Extract the [x, y] coordinate from the center of the cell holding the provided text.  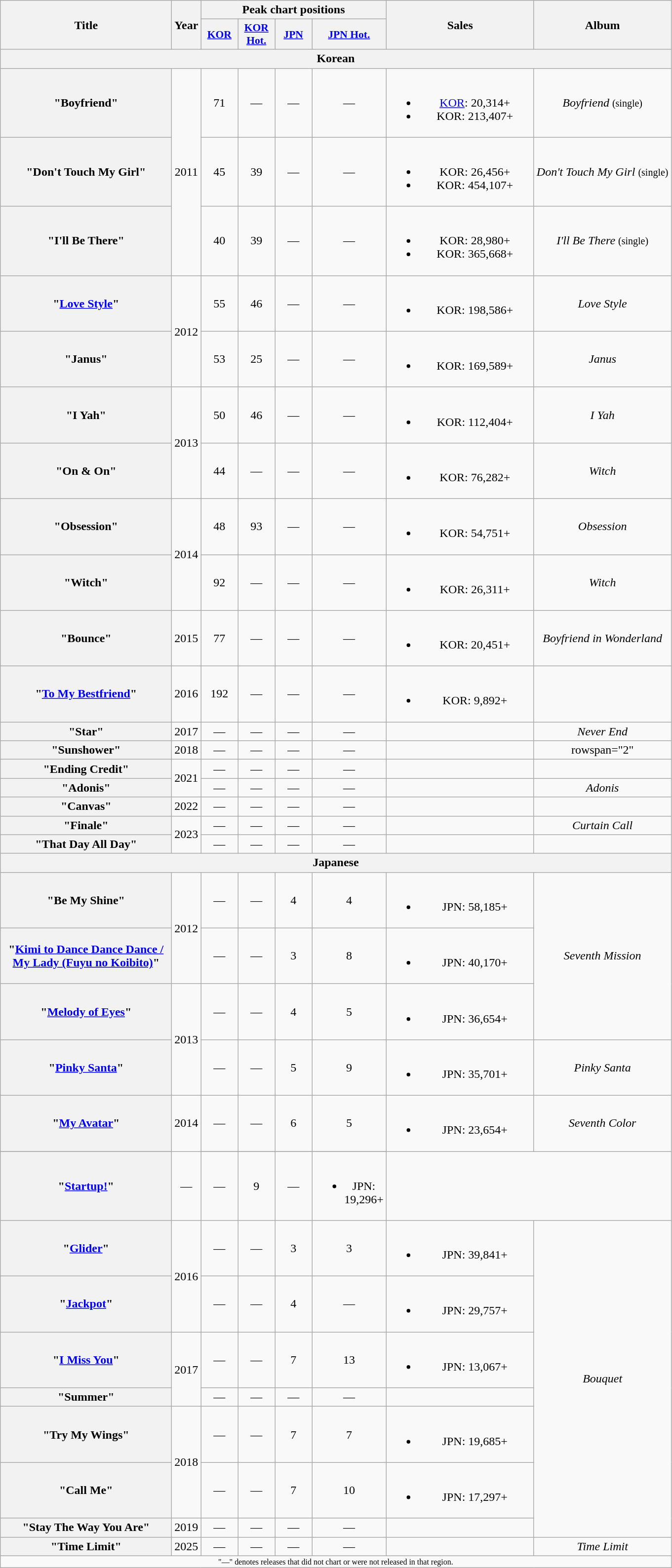
KOR: 76,282+ [460, 471]
Don't Touch My Girl (single) [602, 172]
"Star" [86, 731]
Japanese [336, 863]
55 [219, 303]
JPN: 58,185+ [460, 900]
50 [219, 415]
10 [350, 1491]
71 [219, 103]
Janus [602, 359]
"Boyfriend" [86, 103]
44 [219, 471]
JPN: 40,170+ [460, 956]
JPN: 19,685+ [460, 1434]
"Pinky Santa" [86, 1067]
Album [602, 25]
"Canvas" [86, 806]
JPN: 29,757+ [460, 1304]
"Janus" [86, 359]
2022 [187, 806]
Time Limit [602, 1546]
Boyfriend in Wonderland [602, 639]
2025 [187, 1546]
I'll Be There (single) [602, 241]
192 [219, 694]
Curtain Call [602, 825]
"Jackpot" [86, 1304]
"Kimi to Dance Dance Dance / My Lady (Fuyu no Koibito)" [86, 956]
"Finale" [86, 825]
KOR [219, 35]
"That Day All Day" [86, 844]
"On & On" [86, 471]
77 [219, 639]
Seventh Color [602, 1123]
Adonis [602, 788]
Sales [460, 25]
Korean [336, 59]
13 [350, 1360]
KOR: 26,456+ KOR: 454,107+ [460, 172]
JPN: 13,067+ [460, 1360]
KOR: 26,311+ [460, 582]
"I Miss You" [86, 1360]
Year [187, 25]
JPN: 17,297+ [460, 1491]
"Time Limit" [86, 1546]
Pinky Santa [602, 1067]
KOR: 28,980+ KOR: 365,668+ [460, 241]
KOR: 9,892+ [460, 694]
KOR Hot. [257, 35]
Love Style [602, 303]
"Melody of Eyes" [86, 1012]
JPN [293, 35]
KOR: 20,314+ KOR: 213,407+ [460, 103]
"Try My Wings" [86, 1434]
KOR: 20,451+ [460, 639]
rowspan="2" [602, 750]
"Stay The Way You Are" [86, 1528]
"Witch" [86, 582]
2015 [187, 639]
93 [257, 526]
40 [219, 241]
"I'll Be There" [86, 241]
"Obsession" [86, 526]
"Summer" [86, 1397]
"Adonis" [86, 788]
25 [257, 359]
2021 [187, 778]
Boyfriend (single) [602, 103]
53 [219, 359]
Obsession [602, 526]
KOR: 198,586+ [460, 303]
KOR: 54,751+ [460, 526]
"My Avatar" [86, 1123]
8 [350, 956]
JPN Hot. [350, 35]
Bouquet [602, 1379]
JPN: 23,654+ [460, 1123]
"Love Style" [86, 303]
"Be My Shine" [86, 900]
"Call Me" [86, 1491]
KOR: 169,589+ [460, 359]
"Ending Credit" [86, 769]
Seventh Mission [602, 956]
Title [86, 25]
"Don't Touch My Girl" [86, 172]
"Startup!" [86, 1186]
2011 [187, 172]
48 [219, 526]
Peak chart positions [293, 10]
I Yah [602, 415]
"Bounce" [86, 639]
"—" denotes releases that did not chart or were not released in that region. [336, 1562]
JPN: 36,654+ [460, 1012]
KOR: 112,404+ [460, 415]
2023 [187, 835]
JPN: 35,701+ [460, 1067]
Never End [602, 731]
JPN: 39,841+ [460, 1249]
6 [293, 1123]
"I Yah" [86, 415]
"Glider" [86, 1249]
JPN: 19,296+ [350, 1186]
45 [219, 172]
"To My Bestfriend" [86, 694]
92 [219, 582]
"Sunshower" [86, 750]
2019 [187, 1528]
